Identify which cell holds the provided text, then report its (x, y) central coordinate. 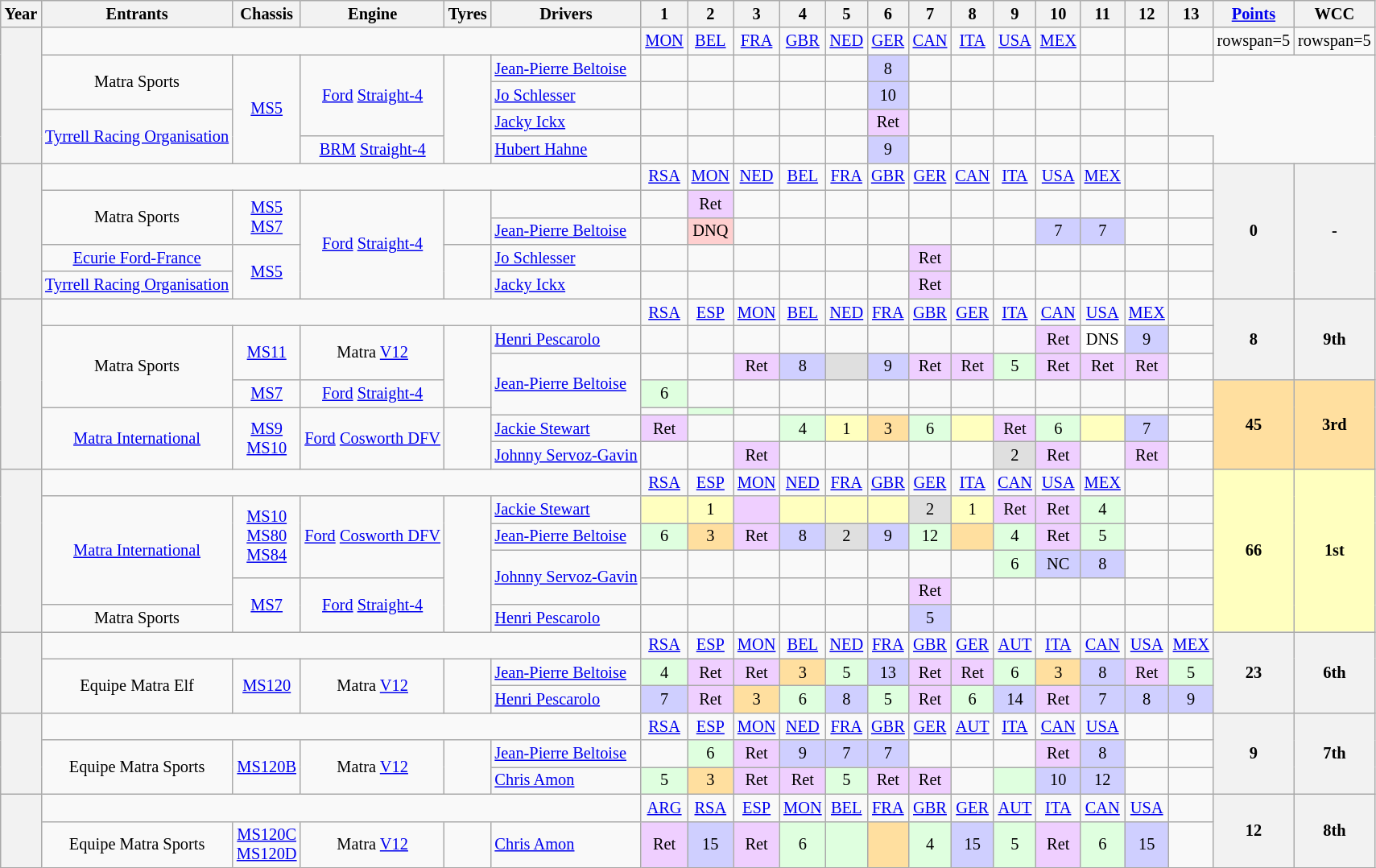
DNQ (710, 231)
- (1334, 230)
7th (1334, 754)
Chassis (267, 14)
BRM Straight-4 (372, 150)
MS10MS80MS84 (267, 536)
0 (1254, 230)
NC (1058, 564)
66 (1254, 550)
MS120CMS120D (267, 845)
Hubert Hahne (567, 150)
MS9MS10 (267, 438)
DNS (1103, 339)
8th (1334, 831)
MS5MS7 (267, 217)
3rd (1334, 425)
Ecurie Ford-France (137, 258)
Entrants (137, 14)
MS120B (267, 767)
23 (1254, 672)
1st (1334, 550)
Drivers (567, 14)
Points (1254, 14)
Engine (372, 14)
6th (1334, 672)
ARG (663, 808)
45 (1254, 425)
MS120 (267, 686)
WCC (1334, 14)
Equipe Matra Elf (137, 686)
14 (1014, 699)
MS11 (267, 353)
Year (21, 14)
11 (1103, 14)
9th (1334, 340)
Tyres (468, 14)
